Find where the given text appears and provide that cell's center as (x, y) coordinate. 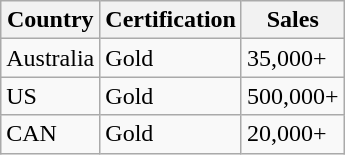
Sales (292, 20)
CAN (50, 134)
Country (50, 20)
US (50, 96)
Australia (50, 58)
35,000+ (292, 58)
Certification (171, 20)
500,000+ (292, 96)
20,000+ (292, 134)
